From the cell containing the given text, extract its center point as (X, Y) coordinate. 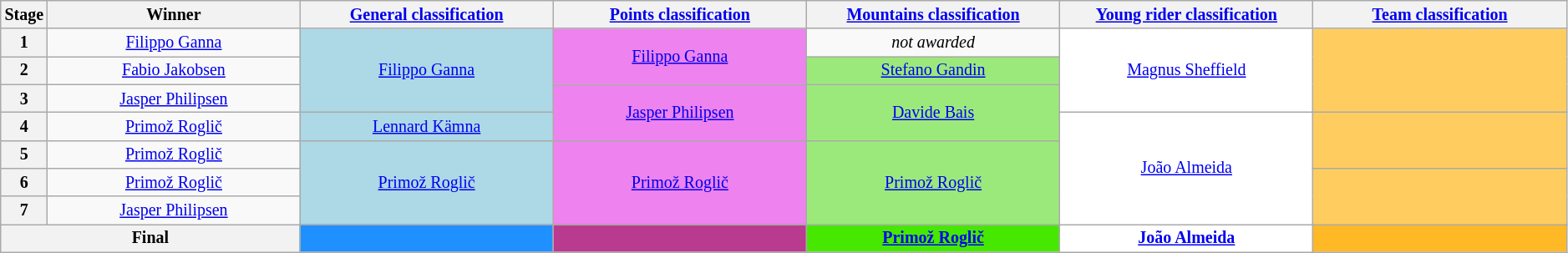
3 (24, 99)
Lennard Kämna (426, 127)
Winner (174, 15)
Points classification (680, 15)
6 (24, 182)
4 (24, 127)
General classification (426, 15)
Magnus Sheffield (1186, 71)
Stefano Gandin (932, 70)
1 (24, 43)
2 (24, 70)
Stage (24, 15)
Mountains classification (932, 15)
Team classification (1440, 15)
7 (24, 210)
5 (24, 154)
Final (150, 239)
Fabio Jakobsen (174, 70)
not awarded (932, 43)
Young rider classification (1186, 15)
Davide Bais (932, 112)
